Find where the given text appears and provide that cell's center as [X, Y] coordinate. 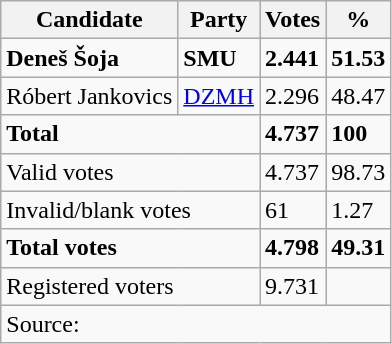
Source: [196, 324]
1.27 [358, 210]
% [358, 20]
Registered voters [130, 286]
Invalid/blank votes [130, 210]
Valid votes [130, 172]
61 [293, 210]
4.798 [293, 248]
100 [358, 134]
9.731 [293, 286]
Votes [293, 20]
Candidate [90, 20]
49.31 [358, 248]
SMU [219, 58]
2.441 [293, 58]
Deneš Šoja [90, 58]
Total [130, 134]
DZMH [219, 96]
Party [219, 20]
98.73 [358, 172]
51.53 [358, 58]
Total votes [130, 248]
Róbert Jankovics [90, 96]
48.47 [358, 96]
2.296 [293, 96]
